Extract the (x, y) coordinate from the center of the cell holding the provided text.  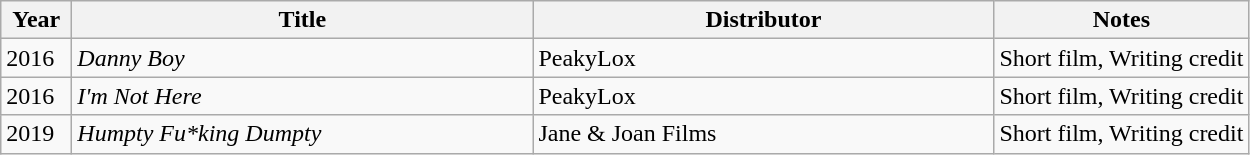
Humpty Fu*king Dumpty (302, 134)
Year (36, 20)
Distributor (764, 20)
I'm Not Here (302, 96)
2019 (36, 134)
Danny Boy (302, 58)
Title (302, 20)
Notes (1122, 20)
Jane & Joan Films (764, 134)
